Determine the [x, y] coordinate at the center of the cell enclosing the given text.  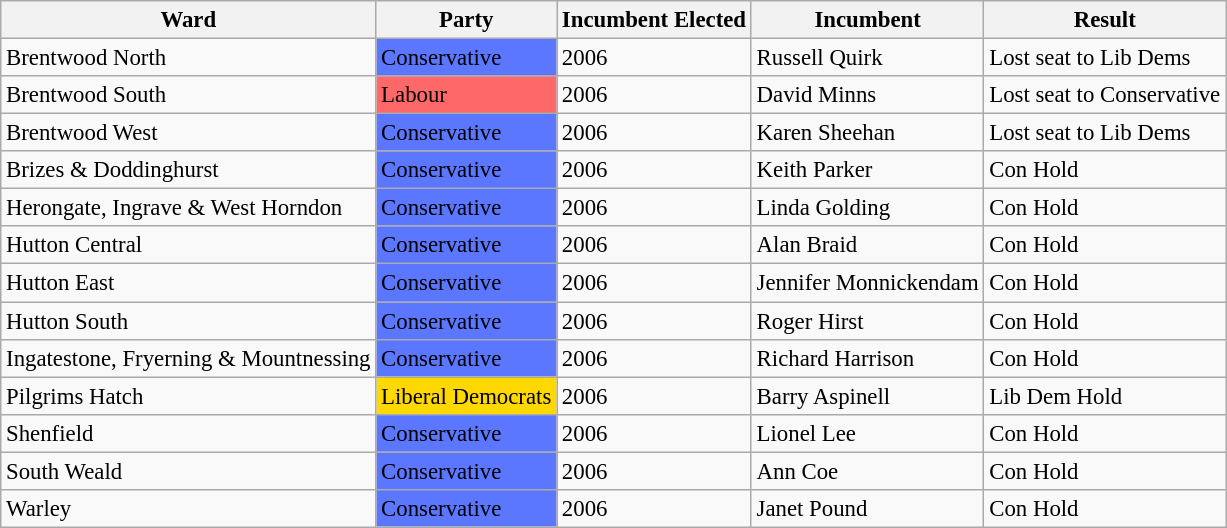
Keith Parker [868, 170]
Warley [188, 509]
Brentwood South [188, 95]
Hutton Central [188, 245]
Lib Dem Hold [1105, 396]
David Minns [868, 95]
Liberal Democrats [466, 396]
Pilgrims Hatch [188, 396]
Jennifer Monnickendam [868, 283]
Janet Pound [868, 509]
Shenfield [188, 433]
Incumbent [868, 20]
Result [1105, 20]
Hutton East [188, 283]
Ward [188, 20]
Labour [466, 95]
Lost seat to Conservative [1105, 95]
Ingatestone, Fryerning & Mountnessing [188, 358]
South Weald [188, 471]
Roger Hirst [868, 321]
Linda Golding [868, 208]
Ann Coe [868, 471]
Herongate, Ingrave & West Horndon [188, 208]
Alan Braid [868, 245]
Brentwood North [188, 58]
Hutton South [188, 321]
Lionel Lee [868, 433]
Incumbent Elected [654, 20]
Karen Sheehan [868, 133]
Brentwood West [188, 133]
Russell Quirk [868, 58]
Party [466, 20]
Richard Harrison [868, 358]
Barry Aspinell [868, 396]
Brizes & Doddinghurst [188, 170]
